Extract the (X, Y) coordinate from the center of the cell holding the provided text.  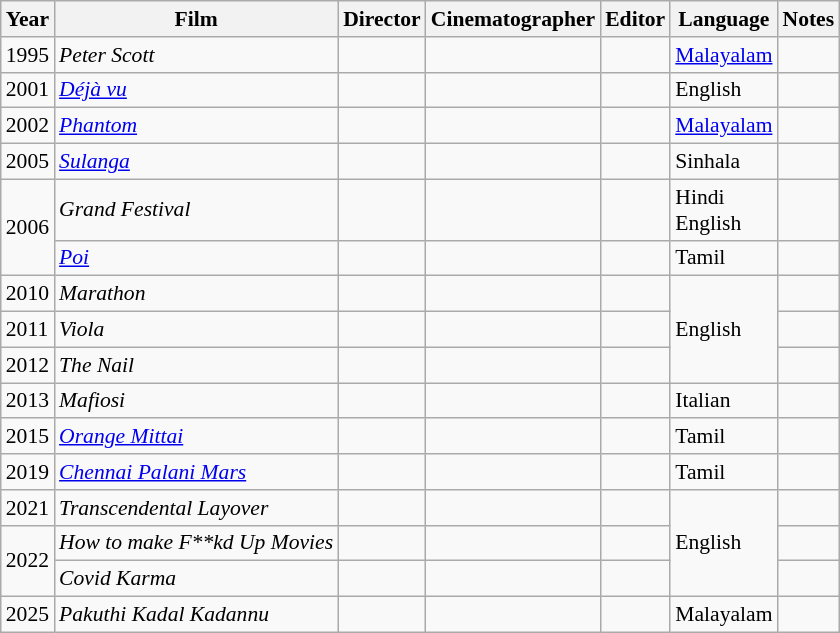
Transcendental Layover (196, 508)
Covid Karma (196, 579)
2025 (28, 615)
Viola (196, 330)
2012 (28, 365)
2022 (28, 560)
How to make F**kd Up Movies (196, 543)
Notes (808, 19)
2015 (28, 437)
Year (28, 19)
Poi (196, 258)
2011 (28, 330)
Marathon (196, 294)
Déjà vu (196, 90)
Peter Scott (196, 55)
Director (382, 19)
Grand Festival (196, 210)
2001 (28, 90)
2013 (28, 401)
Language (724, 19)
The Nail (196, 365)
2005 (28, 162)
2002 (28, 126)
Phantom (196, 126)
Sinhala (724, 162)
Pakuthi Kadal Kadannu (196, 615)
2006 (28, 228)
2021 (28, 508)
2010 (28, 294)
HindiEnglish (724, 210)
1995 (28, 55)
Film (196, 19)
2019 (28, 472)
Mafiosi (196, 401)
Orange Mittai (196, 437)
Chennai Palani Mars (196, 472)
Cinematographer (513, 19)
Editor (635, 19)
Sulanga (196, 162)
Italian (724, 401)
